Detect which cell encompasses the target text, then output its [X, Y] center coordinate. 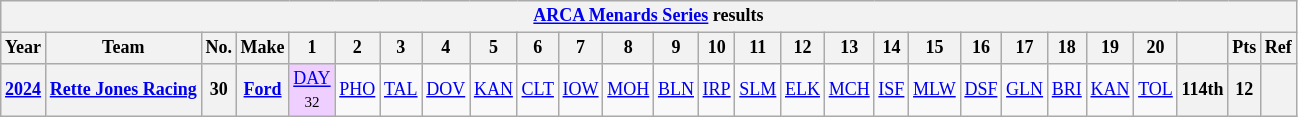
DAY32 [312, 90]
DSF [981, 90]
ISF [892, 90]
18 [1066, 48]
Pts [1244, 48]
8 [628, 48]
BLN [676, 90]
DOV [446, 90]
15 [934, 48]
3 [401, 48]
PHO [358, 90]
20 [1156, 48]
GLN [1025, 90]
19 [1110, 48]
7 [580, 48]
Team [123, 48]
TAL [401, 90]
IOW [580, 90]
TOL [1156, 90]
5 [494, 48]
Make [262, 48]
Ford [262, 90]
ELK [803, 90]
MOH [628, 90]
BRI [1066, 90]
MLW [934, 90]
14 [892, 48]
1 [312, 48]
No. [218, 48]
2 [358, 48]
6 [538, 48]
30 [218, 90]
CLT [538, 90]
16 [981, 48]
2024 [24, 90]
4 [446, 48]
ARCA Menards Series results [648, 16]
SLM [758, 90]
IRP [716, 90]
13 [849, 48]
17 [1025, 48]
Rette Jones Racing [123, 90]
114th [1202, 90]
Year [24, 48]
10 [716, 48]
9 [676, 48]
11 [758, 48]
Ref [1278, 48]
MCH [849, 90]
